For the text-containing cell, return its midpoint in (x, y) coordinate format. 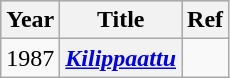
Year (30, 20)
1987 (30, 58)
Title (121, 20)
Kilippaattu (121, 58)
Ref (206, 20)
